Identify which cell holds the provided text, then report its [x, y] central coordinate. 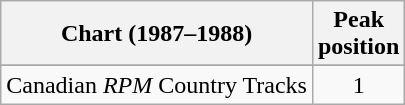
1 [358, 85]
Peakposition [358, 34]
Canadian RPM Country Tracks [157, 85]
Chart (1987–1988) [157, 34]
